Capture the cell that displays the provided text and extract its [X, Y] central coordinate. 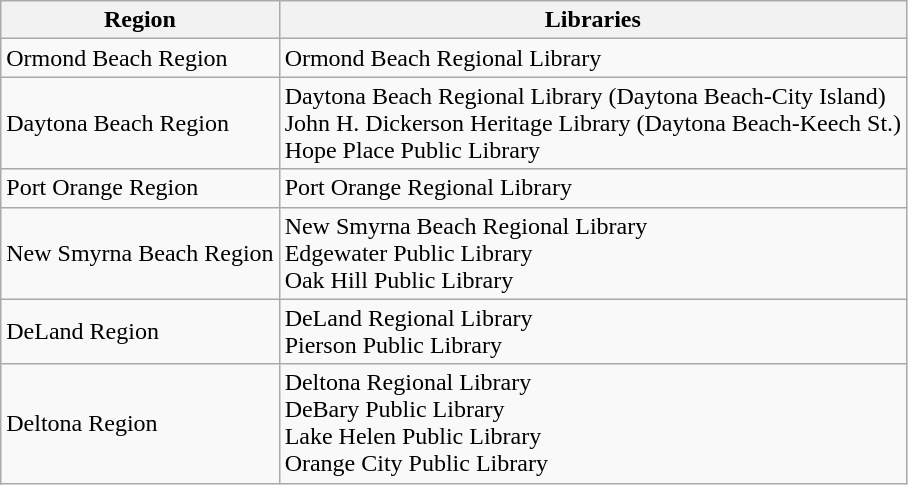
Libraries [593, 20]
Ormond Beach Regional Library [593, 58]
Port Orange Regional Library [593, 188]
Deltona Region [140, 424]
Daytona Beach Regional Library (Daytona Beach-City Island)John H. Dickerson Heritage Library (Daytona Beach-Keech St.)Hope Place Public Library [593, 123]
Ormond Beach Region [140, 58]
Region [140, 20]
New Smyrna Beach Region [140, 253]
Port Orange Region [140, 188]
New Smyrna Beach Regional LibraryEdgewater Public LibraryOak Hill Public Library [593, 253]
DeLand Region [140, 332]
DeLand Regional LibraryPierson Public Library [593, 332]
Daytona Beach Region [140, 123]
Deltona Regional LibraryDeBary Public LibraryLake Helen Public LibraryOrange City Public Library [593, 424]
